For the text-containing cell, return its midpoint in [x, y] coordinate format. 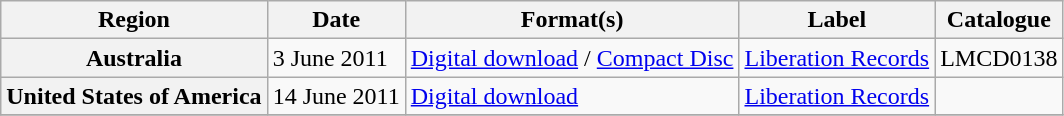
Digital download / Compact Disc [572, 58]
Region [134, 20]
Format(s) [572, 20]
United States of America [134, 96]
LMCD0138 [999, 58]
Date [336, 20]
14 June 2011 [336, 96]
Digital download [572, 96]
Label [837, 20]
Catalogue [999, 20]
Australia [134, 58]
3 June 2011 [336, 58]
